Identify which cell holds the provided text, then report its (x, y) central coordinate. 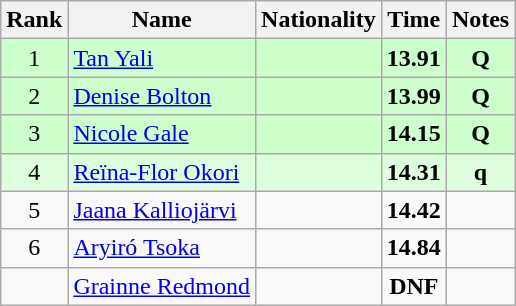
Notes (480, 20)
q (480, 172)
Name (162, 20)
Tan Yali (162, 58)
Jaana Kalliojärvi (162, 210)
Denise Bolton (162, 96)
Nicole Gale (162, 134)
5 (34, 210)
Nationality (319, 20)
6 (34, 248)
DNF (414, 286)
13.91 (414, 58)
2 (34, 96)
Grainne Redmond (162, 286)
14.31 (414, 172)
13.99 (414, 96)
Time (414, 20)
Reïna-Flor Okori (162, 172)
3 (34, 134)
Aryiró Tsoka (162, 248)
4 (34, 172)
14.42 (414, 210)
1 (34, 58)
14.15 (414, 134)
14.84 (414, 248)
Rank (34, 20)
